From the cell containing the given text, extract its center point as [X, Y] coordinate. 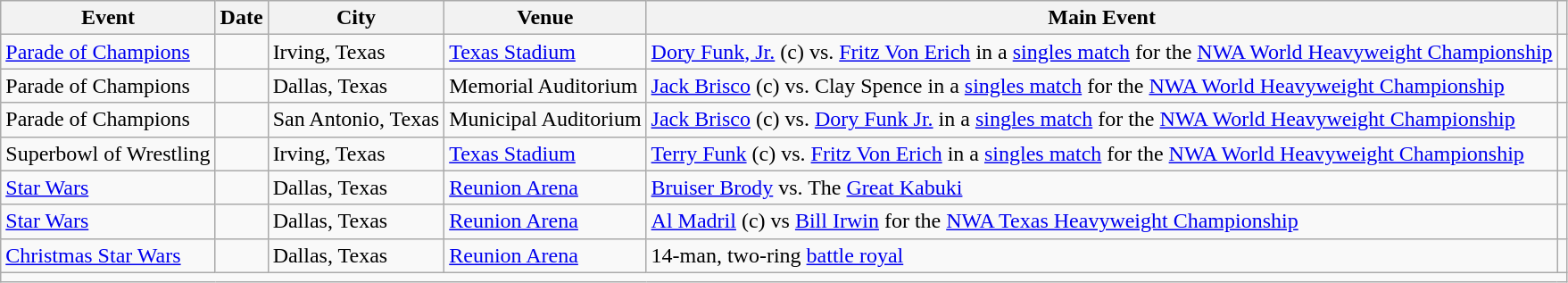
Date [241, 18]
Venue [545, 18]
Jack Brisco (c) vs. Clay Spence in a singles match for the NWA World Heavyweight Championship [1101, 86]
14-man, two-ring battle royal [1101, 255]
Terry Funk (c) vs. Fritz Von Erich in a singles match for the NWA World Heavyweight Championship [1101, 154]
Main Event [1101, 18]
City [356, 18]
Jack Brisco (c) vs. Dory Funk Jr. in a singles match for the NWA World Heavyweight Championship [1101, 120]
Municipal Auditorium [545, 120]
Superbowl of Wrestling [108, 154]
Dory Funk, Jr. (c) vs. Fritz Von Erich in a singles match for the NWA World Heavyweight Championship [1101, 52]
Event [108, 18]
San Antonio, Texas [356, 120]
Al Madril (c) vs Bill Irwin for the NWA Texas Heavyweight Championship [1101, 221]
Christmas Star Wars [108, 255]
Bruiser Brody vs. The Great Kabuki [1101, 187]
Memorial Auditorium [545, 86]
